Locate the cell with the specified text and output its [x, y] center coordinate. 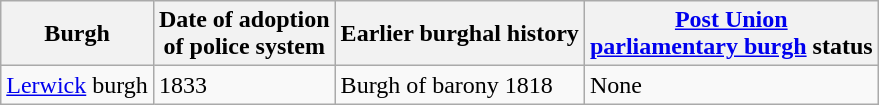
Earlier burghal history [460, 34]
Post Union parliamentary burgh status [731, 34]
Burgh [78, 34]
None [731, 85]
Lerwick burgh [78, 85]
1833 [244, 85]
Date of adoption of police system [244, 34]
Burgh of barony 1818 [460, 85]
